Identify which cell holds the provided text, then report its (X, Y) central coordinate. 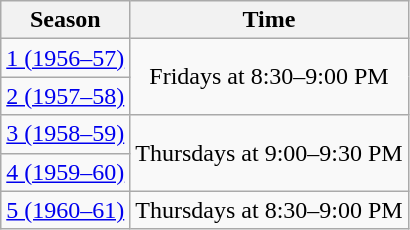
Fridays at 8:30–9:00 PM (269, 77)
2 (1957–58) (66, 96)
Season (66, 20)
Thursdays at 9:00–9:30 PM (269, 153)
1 (1956–57) (66, 58)
4 (1959–60) (66, 172)
5 (1960–61) (66, 210)
3 (1958–59) (66, 134)
Time (269, 20)
Thursdays at 8:30–9:00 PM (269, 210)
